Detect which cell encompasses the target text, then output its [x, y] center coordinate. 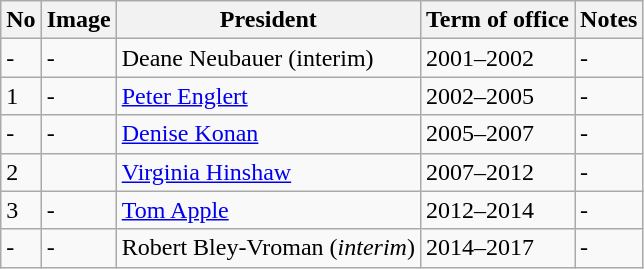
Notes [609, 20]
Term of office [497, 20]
2012–2014 [497, 210]
Denise Konan [268, 134]
Image [78, 20]
2014–2017 [497, 248]
2005–2007 [497, 134]
Virginia Hinshaw [268, 172]
1 [21, 96]
2002–2005 [497, 96]
3 [21, 210]
Deane Neubauer (interim) [268, 58]
Robert Bley-Vroman (interim) [268, 248]
Tom Apple [268, 210]
2 [21, 172]
President [268, 20]
No [21, 20]
Peter Englert [268, 96]
2001–2002 [497, 58]
2007–2012 [497, 172]
